Scan for the cell matching the given text and deliver its [X, Y] coordinate at center. 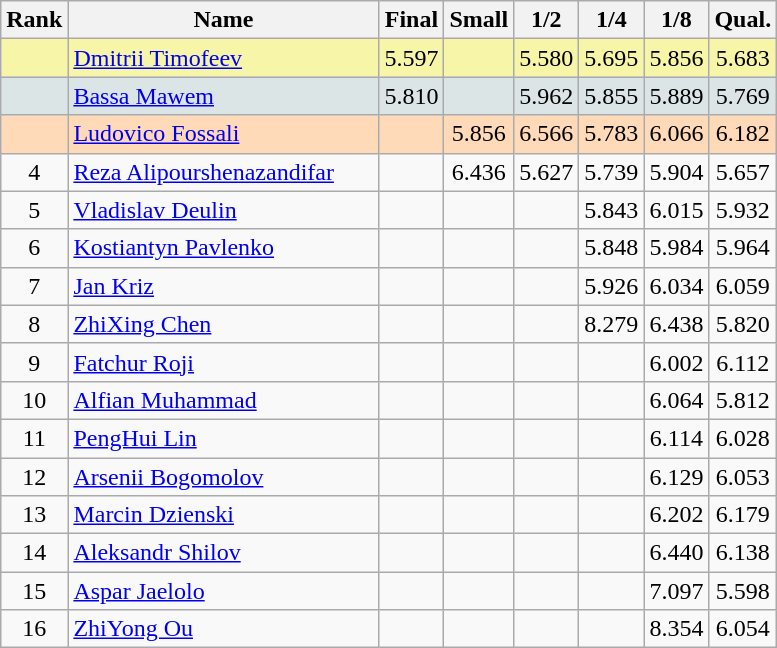
Ludovico Fossali [224, 134]
16 [34, 629]
6.053 [743, 477]
6.436 [479, 172]
5.769 [743, 96]
5.695 [612, 58]
Fatchur Roji [224, 362]
6.129 [676, 477]
PengHui Lin [224, 438]
6.440 [676, 553]
5.739 [612, 172]
5.904 [676, 172]
4 [34, 172]
Rank [34, 20]
Final [412, 20]
6.064 [676, 400]
6.179 [743, 515]
5.855 [612, 96]
8.279 [612, 324]
6.059 [743, 286]
5.962 [546, 96]
5.812 [743, 400]
1/4 [612, 20]
5.848 [612, 248]
8.354 [676, 629]
ZhiYong Ou [224, 629]
Alfian Muhammad [224, 400]
12 [34, 477]
5.657 [743, 172]
Aspar Jaelolo [224, 591]
10 [34, 400]
8 [34, 324]
15 [34, 591]
5.984 [676, 248]
6.138 [743, 553]
1/2 [546, 20]
7 [34, 286]
5.889 [676, 96]
5.820 [743, 324]
5.926 [612, 286]
6.028 [743, 438]
6.002 [676, 362]
6.114 [676, 438]
6.112 [743, 362]
6.034 [676, 286]
1/8 [676, 20]
Bassa Mawem [224, 96]
9 [34, 362]
5.597 [412, 58]
ZhiXing Chen [224, 324]
Qual. [743, 20]
Name [224, 20]
Vladislav Deulin [224, 210]
Aleksandr Shilov [224, 553]
Arsenii Bogomolov [224, 477]
Marcin Dzienski [224, 515]
5.598 [743, 591]
5.810 [412, 96]
5.580 [546, 58]
5.964 [743, 248]
5 [34, 210]
14 [34, 553]
6.182 [743, 134]
11 [34, 438]
6.066 [676, 134]
5.783 [612, 134]
6.438 [676, 324]
13 [34, 515]
6 [34, 248]
Small [479, 20]
6.015 [676, 210]
5.627 [546, 172]
5.683 [743, 58]
Dmitrii Timofeev [224, 58]
6.566 [546, 134]
6.202 [676, 515]
Jan Kriz [224, 286]
5.843 [612, 210]
7.097 [676, 591]
5.932 [743, 210]
Reza Alipourshenazandifar [224, 172]
6.054 [743, 629]
Kostiantyn Pavlenko [224, 248]
